For the text-containing cell, return its midpoint in (X, Y) coordinate format. 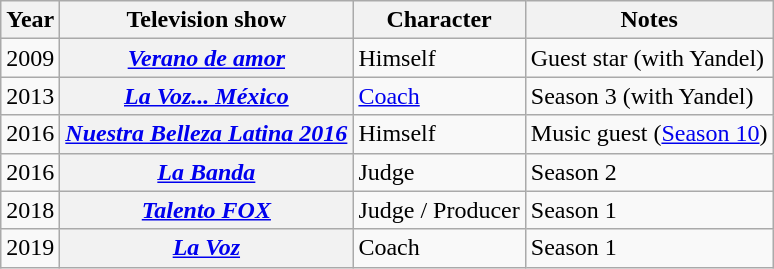
Season 2 (649, 172)
La Voz (206, 248)
Year (30, 20)
Judge (439, 172)
Television show (206, 20)
Verano de amor (206, 58)
Music guest (Season 10) (649, 134)
2013 (30, 96)
La Banda (206, 172)
Talento FOX (206, 210)
La Voz... México (206, 96)
2018 (30, 210)
Guest star (with Yandel) (649, 58)
Season 3 (with Yandel) (649, 96)
Nuestra Belleza Latina 2016 (206, 134)
Notes (649, 20)
2019 (30, 248)
Character (439, 20)
2009 (30, 58)
Judge / Producer (439, 210)
